Return (x, y) of the center of cell containing provided text 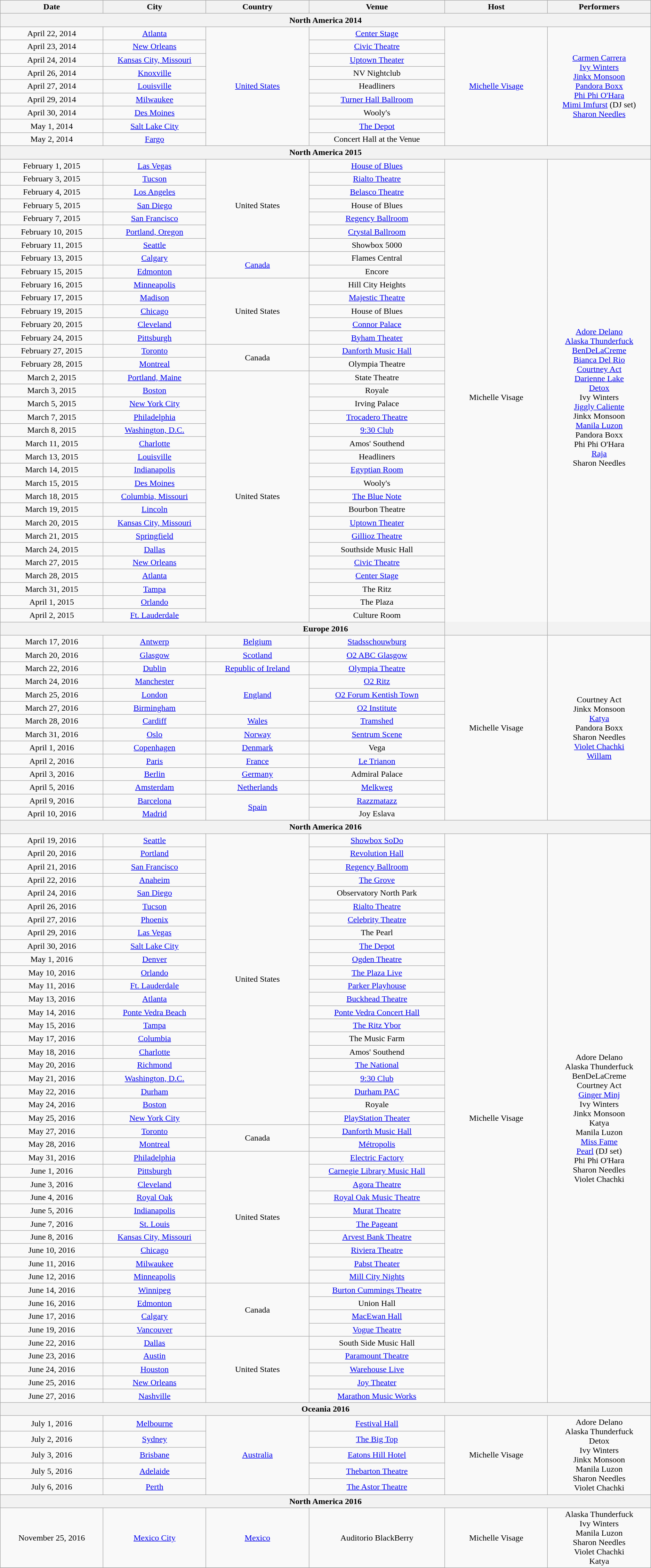
March 14, 2015 (52, 470)
Joy Eslava (377, 814)
Buckhead Theatre (377, 999)
March 3, 2015 (52, 391)
Showbox 5000 (377, 245)
May 13, 2016 (52, 999)
Ogden Theatre (377, 959)
Manchester (154, 681)
March 24, 2016 (52, 681)
February 20, 2015 (52, 324)
St. Louis (154, 1224)
February 16, 2015 (52, 285)
Durham PAC (377, 1092)
The Grove (377, 880)
Adelaide (154, 1471)
June 1, 2016 (52, 1171)
The Pearl (377, 933)
May 18, 2016 (52, 1052)
June 4, 2016 (52, 1197)
May 22, 2016 (52, 1092)
Performers (600, 7)
May 21, 2016 (52, 1078)
April 22, 2016 (52, 880)
March 31, 2016 (52, 734)
Houston (154, 1369)
May 27, 2016 (52, 1131)
Mill City Nights (377, 1277)
July 1, 2016 (52, 1423)
March 5, 2015 (52, 404)
February 7, 2015 (52, 219)
May 1, 2014 (52, 126)
The Ritz (377, 589)
April 2, 2016 (52, 761)
Majestic Theatre (377, 298)
June 23, 2016 (52, 1356)
February 15, 2015 (52, 271)
The National (377, 1065)
Host (496, 7)
April 9, 2016 (52, 800)
February 5, 2015 (52, 205)
June 24, 2016 (52, 1369)
Australia (257, 1455)
Concert Hall at the Venue (377, 139)
March 8, 2015 (52, 430)
Royal Oak (154, 1197)
June 25, 2016 (52, 1382)
Berlin (154, 774)
Agora Theatre (377, 1184)
April 1, 2016 (52, 748)
March 17, 2016 (52, 642)
May 20, 2016 (52, 1065)
Amsterdam (154, 787)
February 4, 2015 (52, 192)
March 25, 2016 (52, 695)
Madison (154, 298)
June 7, 2016 (52, 1224)
O2 ABC Glasgow (377, 655)
February 24, 2015 (52, 337)
O2 Forum Kentish Town (377, 695)
Turner Hall Ballroom (377, 99)
Festival Hall (377, 1423)
Union Hall (377, 1303)
Thebarton Theatre (377, 1471)
Richmond (154, 1065)
June 8, 2016 (52, 1237)
Celebrity Theatre (377, 920)
March 27, 2015 (52, 562)
March 13, 2015 (52, 457)
February 19, 2015 (52, 311)
Europe 2016 (325, 629)
City (154, 7)
June 17, 2016 (52, 1316)
Warehouse Live (377, 1369)
Republic of Ireland (257, 668)
Parker Playhouse (377, 986)
April 26, 2014 (52, 73)
Marathon Music Works (377, 1396)
Sentrum Scene (377, 734)
Le Trianon (377, 761)
March 22, 2016 (52, 668)
Austin (154, 1356)
Winnipeg (154, 1290)
Portland, Maine (154, 377)
Métropolis (377, 1144)
June 10, 2016 (52, 1250)
Portland (154, 854)
Encore (377, 271)
Columbia (154, 1039)
June 12, 2016 (52, 1277)
Eatons Hill Hotel (377, 1455)
June 11, 2016 (52, 1264)
Irving Palace (377, 404)
Courtney ActJinkx MonsoonKatyaPandora BoxxSharon NeedlesViolet ChachkiWillam (600, 728)
March 11, 2015 (52, 443)
March 20, 2015 (52, 523)
Burton Cummings Theatre (377, 1290)
Melkweg (377, 787)
Showbox SoDo (377, 840)
MacEwan Hall (377, 1316)
Razzmatazz (377, 800)
Ponte Vedra Beach (154, 1012)
April 30, 2014 (52, 113)
May 11, 2016 (52, 986)
The Plaza (377, 602)
North America 2014 (325, 20)
Copenhagen (154, 748)
Cardiff (154, 721)
Belgium (257, 642)
February 13, 2015 (52, 258)
Revolution Hall (377, 854)
June 3, 2016 (52, 1184)
Royal Oak Music Theatre (377, 1197)
Melbourne (154, 1423)
Nashville (154, 1396)
February 27, 2015 (52, 351)
Fargo (154, 139)
Vega (377, 748)
Vancouver (154, 1330)
February 1, 2015 (52, 166)
Bourbon Theatre (377, 509)
April 24, 2014 (52, 60)
Glasgow (154, 655)
Spain (257, 807)
Scotland (257, 655)
May 17, 2016 (52, 1039)
Stadsschouwburg (377, 642)
The Music Farm (377, 1039)
France (257, 761)
England (257, 695)
March 15, 2015 (52, 483)
Trocadero Theatre (377, 417)
Los Angeles (154, 192)
Admiral Palace (377, 774)
November 25, 2016 (52, 1538)
February 17, 2015 (52, 298)
The Ritz Ybor (377, 1026)
March 24, 2015 (52, 549)
April 1, 2015 (52, 602)
Connor Palace (377, 324)
Southside Music Hall (377, 549)
Date (52, 7)
Birmingham (154, 708)
April 24, 2016 (52, 893)
Country (257, 7)
Wales (257, 721)
April 27, 2016 (52, 920)
May 24, 2016 (52, 1105)
Arvest Bank Theatre (377, 1237)
Murat Theatre (377, 1210)
March 7, 2015 (52, 417)
Alaska ThunderfuckIvy WintersManila LuzonSharon NeedlesViolet ChachkiKatya (600, 1538)
April 29, 2016 (52, 933)
Denver (154, 959)
O2 Institute (377, 708)
Tramshed (377, 721)
The Blue Note (377, 496)
June 27, 2016 (52, 1396)
Venue (377, 7)
Gillioz Theatre (377, 536)
State Theatre (377, 377)
March 20, 2016 (52, 655)
April 10, 2016 (52, 814)
Columbia, Missouri (154, 496)
Madrid (154, 814)
Barcelona (154, 800)
March 28, 2015 (52, 575)
Mexico (257, 1538)
June 19, 2016 (52, 1330)
Knoxville (154, 73)
April 22, 2014 (52, 33)
April 29, 2014 (52, 99)
June 22, 2016 (52, 1343)
Vogue Theatre (377, 1330)
The Plaza Live (377, 972)
March 28, 2016 (52, 721)
Culture Room (377, 615)
May 31, 2016 (52, 1158)
April 19, 2016 (52, 840)
May 14, 2016 (52, 1012)
April 20, 2016 (52, 854)
Carnegie Library Music Hall (377, 1171)
July 3, 2016 (52, 1455)
May 25, 2016 (52, 1118)
May 1, 2016 (52, 959)
April 30, 2016 (52, 946)
March 18, 2015 (52, 496)
O2 Ritz (377, 681)
February 11, 2015 (52, 245)
Denmark (257, 748)
April 27, 2014 (52, 86)
June 14, 2016 (52, 1290)
March 27, 2016 (52, 708)
July 5, 2016 (52, 1471)
The Astor Theatre (377, 1487)
April 26, 2016 (52, 906)
South Side Music Hall (377, 1343)
March 2, 2015 (52, 377)
Paramount Theatre (377, 1356)
April 21, 2016 (52, 867)
Antwerp (154, 642)
March 31, 2015 (52, 589)
London (154, 695)
Byham Theater (377, 337)
The Pageant (377, 1224)
Ponte Vedra Concert Hall (377, 1012)
Lincoln (154, 509)
May 2, 2014 (52, 139)
February 28, 2015 (52, 364)
April 23, 2014 (52, 47)
PlayStation Theater (377, 1118)
July 2, 2016 (52, 1439)
May 15, 2016 (52, 1026)
Adore DelanoAlaska ThunderfuckDetoxIvy WintersJinkx MonsoonManila LuzonSharon NeedlesViolet Chachki (600, 1455)
Riviera Theatre (377, 1250)
NV Nightclub (377, 73)
Perth (154, 1487)
May 10, 2016 (52, 972)
Mexico City (154, 1538)
July 6, 2016 (52, 1487)
March 19, 2015 (52, 509)
Joy Theater (377, 1382)
Hill City Heights (377, 285)
Germany (257, 774)
Auditorio BlackBerry (377, 1538)
February 3, 2015 (52, 179)
Egyptian Room (377, 470)
Durham (154, 1092)
Portland, Oregon (154, 232)
Sydney (154, 1439)
Crystal Ballroom (377, 232)
April 5, 2016 (52, 787)
Flames Central (377, 258)
June 16, 2016 (52, 1303)
March 21, 2015 (52, 536)
Norway (257, 734)
Netherlands (257, 787)
North America 2015 (325, 152)
Phoenix (154, 920)
Electric Factory (377, 1158)
The Big Top (377, 1439)
Springfield (154, 536)
Observatory North Park (377, 893)
June 5, 2016 (52, 1210)
February 10, 2015 (52, 232)
Belasco Theatre (377, 192)
Oceania 2016 (325, 1409)
May 28, 2016 (52, 1144)
Paris (154, 761)
Carmen CarreraIvy WintersJinkx MonsoonPandora BoxxPhi Phi O'HaraMimi Imfurst (DJ set)Sharon Needles (600, 86)
Oslo (154, 734)
Dublin (154, 668)
April 2, 2015 (52, 615)
Pabst Theater (377, 1264)
April 3, 2016 (52, 774)
Anaheim (154, 880)
Brisbane (154, 1455)
